Identify which cell holds the provided text, then report its (x, y) central coordinate. 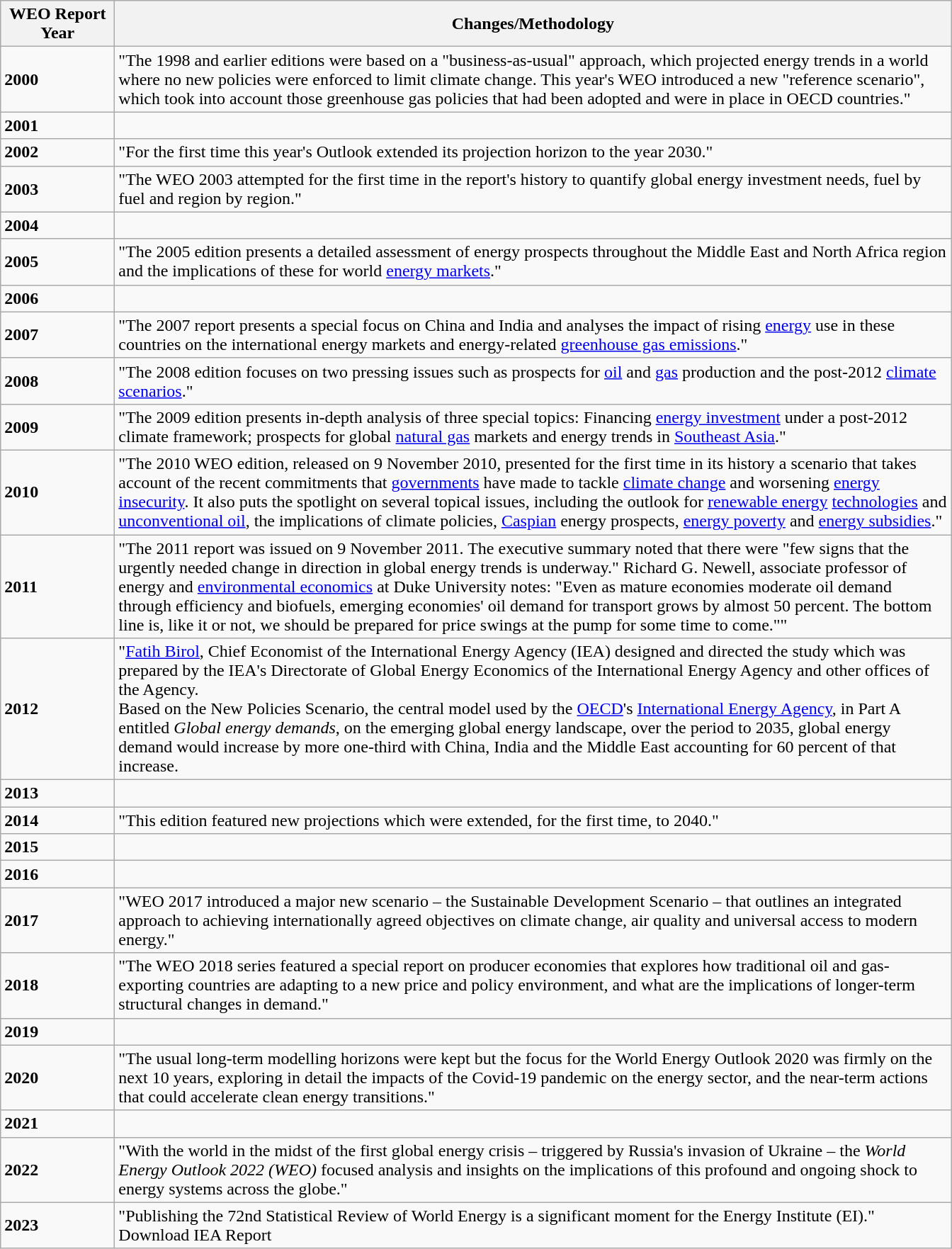
2022 (58, 1170)
"This edition featured new projections which were extended, for the first time, to 2040." (533, 820)
2011 (58, 586)
Changes/Methodology (533, 24)
2003 (58, 188)
"The 2008 edition focuses on two pressing issues such as prospects for oil and gas production and the post-2012 climate scenarios." (533, 381)
2004 (58, 225)
2001 (58, 125)
2023 (58, 1226)
2005 (58, 262)
2021 (58, 1124)
2000 (58, 79)
2009 (58, 426)
"Publishing the 72nd Statistical Review of World Energy is a significant moment for the Energy Institute (EI)." Download IEA Report (533, 1226)
2017 (58, 920)
2016 (58, 874)
2010 (58, 492)
2015 (58, 847)
2007 (58, 334)
2013 (58, 793)
2014 (58, 820)
"The WEO 2003 attempted for the first time in the report's history to quantify global energy investment needs, fuel by fuel and region by region." (533, 188)
2018 (58, 985)
2006 (58, 298)
WEO Report Year (58, 24)
2012 (58, 709)
"For the first time this year's Outlook extended its projection horizon to the year 2030." (533, 152)
2008 (58, 381)
2020 (58, 1078)
2002 (58, 152)
2019 (58, 1032)
